Determine the [x, y] coordinate at the center of the cell enclosing the given text.  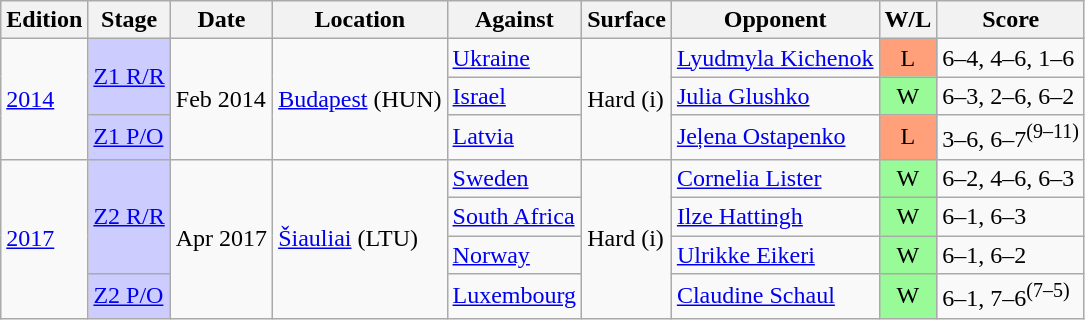
2014 [44, 100]
Edition [44, 20]
Z2 R/R [129, 216]
6–3, 2–6, 6–2 [1011, 96]
Norway [514, 255]
Jeļena Ostapenko [775, 138]
Location [360, 20]
Apr 2017 [221, 238]
Julia Glushko [775, 96]
Cornelia Lister [775, 178]
Latvia [514, 138]
Feb 2014 [221, 100]
Score [1011, 20]
Israel [514, 96]
6–1, 6–3 [1011, 217]
Šiauliai (LTU) [360, 238]
Date [221, 20]
Ilze Hattingh [775, 217]
Ulrikke Eikeri [775, 255]
Stage [129, 20]
6–2, 4–6, 6–3 [1011, 178]
3–6, 6–7(9–11) [1011, 138]
Z1 P/O [129, 138]
6–1, 7–6(7–5) [1011, 296]
Opponent [775, 20]
Against [514, 20]
Sweden [514, 178]
6–1, 6–2 [1011, 255]
W/L [908, 20]
Ukraine [514, 58]
Surface [627, 20]
Claudine Schaul [775, 296]
Z2 P/O [129, 296]
Z1 R/R [129, 77]
South Africa [514, 217]
2017 [44, 238]
Lyudmyla Kichenok [775, 58]
Luxembourg [514, 296]
6–4, 4–6, 1–6 [1011, 58]
Budapest (HUN) [360, 100]
